Extract the (X, Y) coordinate from the center of the cell holding the provided text.  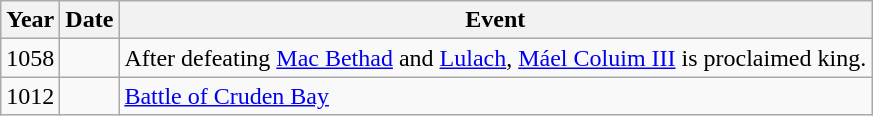
1012 (30, 96)
Battle of Cruden Bay (496, 96)
1058 (30, 58)
Year (30, 20)
Event (496, 20)
After defeating Mac Bethad and Lulach, Máel Coluim III is proclaimed king. (496, 58)
Date (90, 20)
